For the text-containing cell, return its midpoint in (x, y) coordinate format. 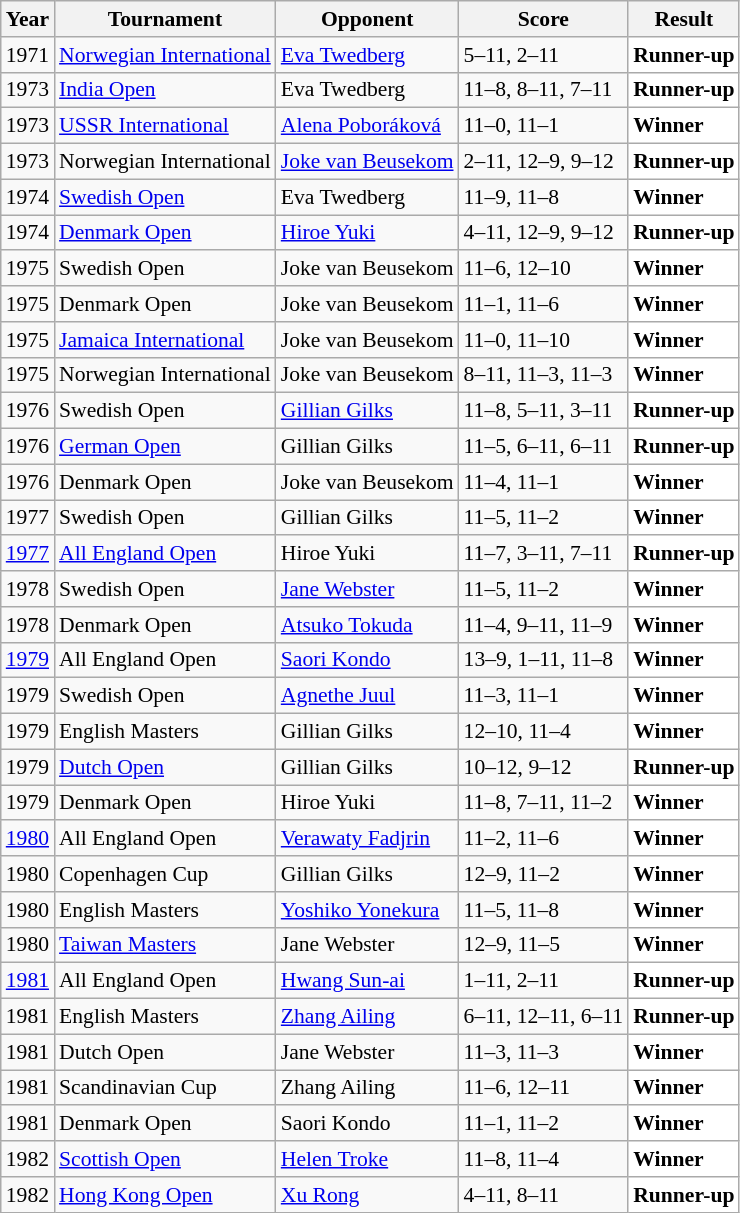
11–8, 5–11, 3–11 (544, 411)
Year (28, 19)
Xu Rong (368, 1195)
Score (544, 19)
2–11, 12–9, 9–12 (544, 162)
12–10, 11–4 (544, 732)
Tournament (165, 19)
11–1, 11–2 (544, 1124)
11–4, 9–11, 11–9 (544, 625)
11–3, 11–3 (544, 1052)
11–1, 11–6 (544, 304)
11–7, 3–11, 7–11 (544, 554)
Helen Troke (368, 1159)
11–8, 11–4 (544, 1159)
11–8, 7–11, 11–2 (544, 803)
USSR International (165, 126)
11–6, 12–11 (544, 1088)
11–9, 11–8 (544, 197)
Jamaica International (165, 340)
10–12, 9–12 (544, 767)
Agnethe Juul (368, 696)
1971 (28, 55)
12–9, 11–5 (544, 945)
Verawaty Fadjrin (368, 839)
Taiwan Masters (165, 945)
Copenhagen Cup (165, 874)
13–9, 1–11, 11–8 (544, 660)
Scandinavian Cup (165, 1088)
11–5, 11–8 (544, 910)
11–3, 11–1 (544, 696)
Opponent (368, 19)
Atsuko Tokuda (368, 625)
6–11, 12–11, 6–11 (544, 1017)
11–2, 11–6 (544, 839)
11–5, 6–11, 6–11 (544, 447)
12–9, 11–2 (544, 874)
11–0, 11–1 (544, 126)
German Open (165, 447)
11–0, 11–10 (544, 340)
Hong Kong Open (165, 1195)
11–4, 11–1 (544, 482)
11–8, 8–11, 7–11 (544, 90)
8–11, 11–3, 11–3 (544, 375)
Hwang Sun-ai (368, 981)
5–11, 2–11 (544, 55)
Alena Poboráková (368, 126)
11–6, 12–10 (544, 269)
4–11, 8–11 (544, 1195)
Scottish Open (165, 1159)
1–11, 2–11 (544, 981)
India Open (165, 90)
Yoshiko Yonekura (368, 910)
4–11, 12–9, 9–12 (544, 233)
Result (684, 19)
